From the cell containing the given text, extract its center point as [X, Y] coordinate. 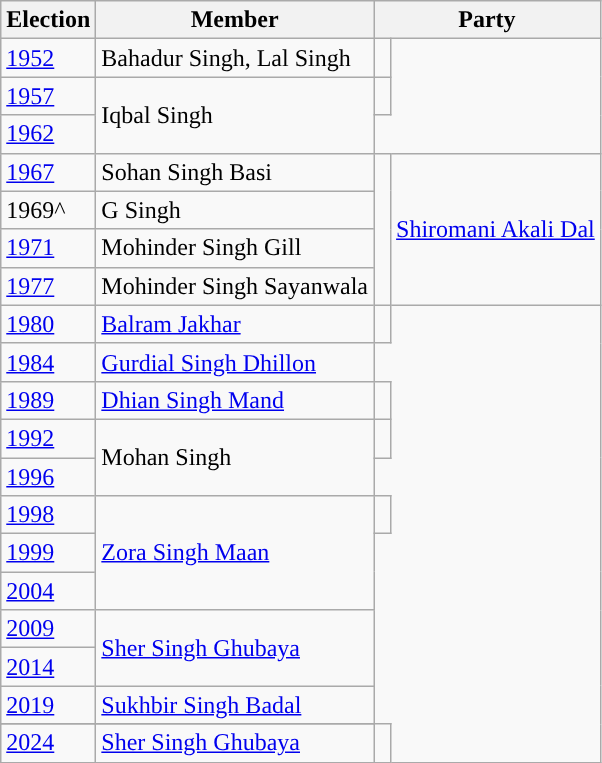
Election [48, 20]
2004 [48, 591]
Sohan Singh Basi [235, 172]
1999 [48, 553]
G Singh [235, 210]
1971 [48, 248]
2019 [48, 705]
Bahadur Singh, Lal Singh [235, 58]
2009 [48, 629]
1996 [48, 477]
1967 [48, 172]
Dhian Singh Mand [235, 400]
2024 [48, 743]
Mohan Singh [235, 457]
1957 [48, 96]
1962 [48, 134]
Balram Jakhar [235, 324]
1989 [48, 400]
Sukhbir Singh Badal [235, 705]
1969^ [48, 210]
Mohinder Singh Sayanwala [235, 286]
1952 [48, 58]
Party [488, 20]
1984 [48, 362]
Member [235, 20]
Iqbal Singh [235, 115]
1998 [48, 515]
Zora Singh Maan [235, 553]
Shiromani Akali Dal [496, 229]
Mohinder Singh Gill [235, 248]
2014 [48, 667]
1980 [48, 324]
1992 [48, 438]
1977 [48, 286]
Gurdial Singh Dhillon [235, 362]
